Provide the (X, Y) coordinate of the cell's center where the given text is located.  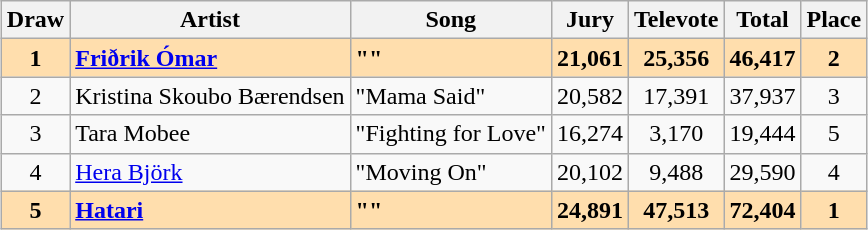
47,513 (676, 210)
25,356 (676, 58)
Hatari (210, 210)
"Fighting for Love" (450, 134)
Televote (676, 20)
3,170 (676, 134)
29,590 (762, 172)
Total (762, 20)
24,891 (590, 210)
17,391 (676, 96)
9,488 (676, 172)
Artist (210, 20)
Place (834, 20)
19,444 (762, 134)
Song (450, 20)
"Moving On" (450, 172)
37,937 (762, 96)
Hera Björk (210, 172)
16,274 (590, 134)
Friðrik Ómar (210, 58)
"Mama Said" (450, 96)
Kristina Skoubo Bærendsen (210, 96)
Tara Mobee (210, 134)
21,061 (590, 58)
20,582 (590, 96)
Draw (35, 20)
46,417 (762, 58)
72,404 (762, 210)
20,102 (590, 172)
Jury (590, 20)
